Capture the cell that displays the provided text and extract its [X, Y] central coordinate. 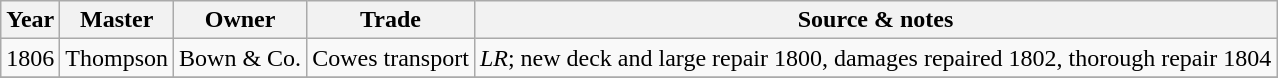
Bown & Co. [240, 58]
Master [117, 20]
LR; new deck and large repair 1800, damages repaired 1802, thorough repair 1804 [875, 58]
Thompson [117, 58]
Source & notes [875, 20]
Owner [240, 20]
Trade [391, 20]
Cowes transport [391, 58]
Year [30, 20]
1806 [30, 58]
